Search for the cell housing the specified text and yield its (X, Y) center coordinate. 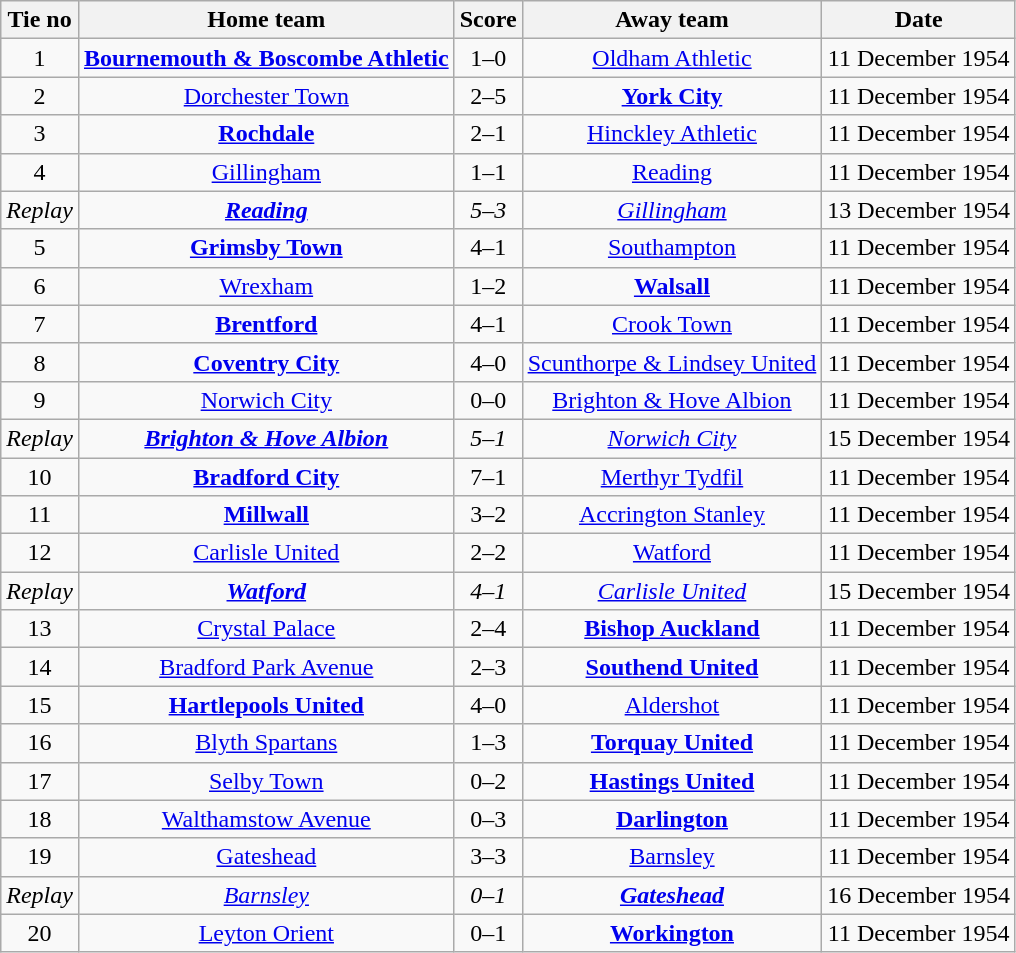
Bradford City (266, 477)
Brentford (266, 324)
Hinckley Athletic (672, 134)
Bournemouth & Boscombe Athletic (266, 58)
12 (40, 553)
Southend United (672, 667)
2–5 (488, 96)
15 (40, 705)
Oldham Athletic (672, 58)
Hastings United (672, 781)
17 (40, 781)
2–3 (488, 667)
Merthyr Tydfil (672, 477)
Dorchester Town (266, 96)
19 (40, 857)
Darlington (672, 819)
Walthamstow Avenue (266, 819)
5–1 (488, 438)
Bradford Park Avenue (266, 667)
Grimsby Town (266, 248)
14 (40, 667)
Home team (266, 20)
13 December 1954 (919, 210)
Bishop Auckland (672, 629)
York City (672, 96)
Torquay United (672, 743)
8 (40, 362)
Coventry City (266, 362)
Away team (672, 20)
Tie no (40, 20)
Scunthorpe & Lindsey United (672, 362)
7 (40, 324)
Southampton (672, 248)
Score (488, 20)
0–0 (488, 400)
1–1 (488, 172)
20 (40, 933)
2–1 (488, 134)
Accrington Stanley (672, 515)
5–3 (488, 210)
11 (40, 515)
9 (40, 400)
2–2 (488, 553)
0–3 (488, 819)
4 (40, 172)
10 (40, 477)
Crystal Palace (266, 629)
3–3 (488, 857)
Date (919, 20)
7–1 (488, 477)
18 (40, 819)
2 (40, 96)
1–3 (488, 743)
1–0 (488, 58)
2–4 (488, 629)
Workington (672, 933)
Leyton Orient (266, 933)
1 (40, 58)
6 (40, 286)
Wrexham (266, 286)
Selby Town (266, 781)
16 December 1954 (919, 895)
13 (40, 629)
Millwall (266, 515)
Aldershot (672, 705)
5 (40, 248)
1–2 (488, 286)
Crook Town (672, 324)
3–2 (488, 515)
0–2 (488, 781)
Walsall (672, 286)
Hartlepools United (266, 705)
3 (40, 134)
Rochdale (266, 134)
16 (40, 743)
Blyth Spartans (266, 743)
